Detect which cell encompasses the target text, then output its [X, Y] center coordinate. 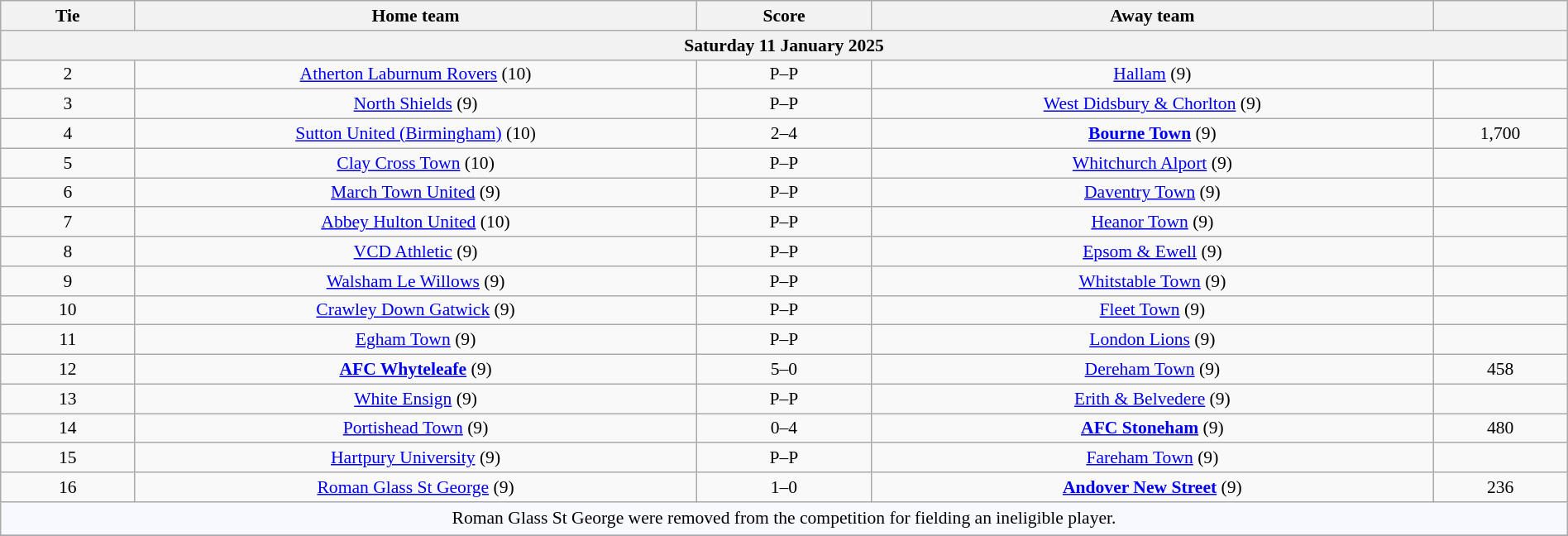
London Lions (9) [1153, 340]
1,700 [1500, 134]
0–4 [784, 428]
Crawley Down Gatwick (9) [415, 310]
Atherton Laburnum Rovers (10) [415, 74]
236 [1500, 487]
Whitchurch Alport (9) [1153, 163]
Epsom & Ewell (9) [1153, 251]
5–0 [784, 370]
Andover New Street (9) [1153, 487]
North Shields (9) [415, 104]
8 [68, 251]
Sutton United (Birmingham) (10) [415, 134]
6 [68, 193]
16 [68, 487]
3 [68, 104]
AFC Whyteleafe (9) [415, 370]
11 [68, 340]
March Town United (9) [415, 193]
13 [68, 399]
White Ensign (9) [415, 399]
Abbey Hulton United (10) [415, 223]
Saturday 11 January 2025 [784, 45]
Score [784, 16]
480 [1500, 428]
Daventry Town (9) [1153, 193]
9 [68, 281]
10 [68, 310]
AFC Stoneham (9) [1153, 428]
Walsham Le Willows (9) [415, 281]
2 [68, 74]
VCD Athletic (9) [415, 251]
Erith & Belvedere (9) [1153, 399]
Clay Cross Town (10) [415, 163]
Portishead Town (9) [415, 428]
West Didsbury & Chorlton (9) [1153, 104]
Away team [1153, 16]
Home team [415, 16]
5 [68, 163]
458 [1500, 370]
14 [68, 428]
7 [68, 223]
Roman Glass St George (9) [415, 487]
Hartpury University (9) [415, 458]
Tie [68, 16]
Whitstable Town (9) [1153, 281]
4 [68, 134]
2–4 [784, 134]
Dereham Town (9) [1153, 370]
Hallam (9) [1153, 74]
Egham Town (9) [415, 340]
1–0 [784, 487]
Fleet Town (9) [1153, 310]
Fareham Town (9) [1153, 458]
12 [68, 370]
Roman Glass St George were removed from the competition for fielding an ineligible player. [784, 519]
Bourne Town (9) [1153, 134]
Heanor Town (9) [1153, 223]
15 [68, 458]
